Return [x, y] of the center of cell containing provided text 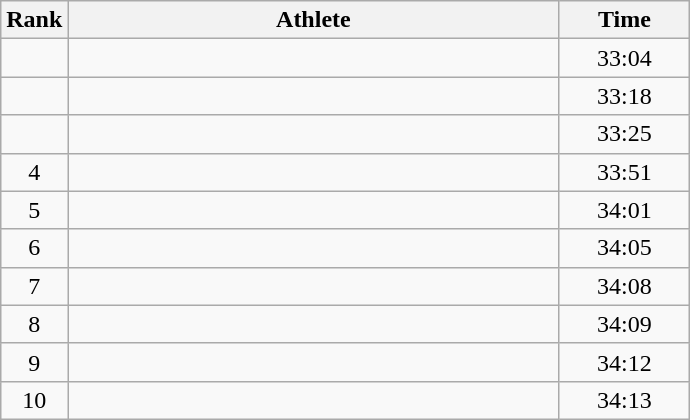
Athlete [314, 20]
33:18 [624, 96]
5 [34, 210]
34:01 [624, 210]
34:09 [624, 324]
34:08 [624, 286]
34:12 [624, 362]
Time [624, 20]
33:25 [624, 134]
4 [34, 172]
33:04 [624, 58]
7 [34, 286]
33:51 [624, 172]
34:05 [624, 248]
10 [34, 400]
8 [34, 324]
34:13 [624, 400]
9 [34, 362]
Rank [34, 20]
6 [34, 248]
